Identify which cell holds the provided text, then report its [X, Y] central coordinate. 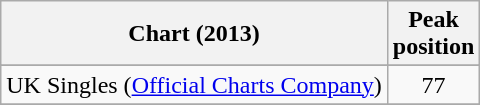
Chart (2013) [194, 34]
77 [433, 85]
UK Singles (Official Charts Company) [194, 85]
Peakposition [433, 34]
